Capture the cell that displays the provided text and extract its (X, Y) central coordinate. 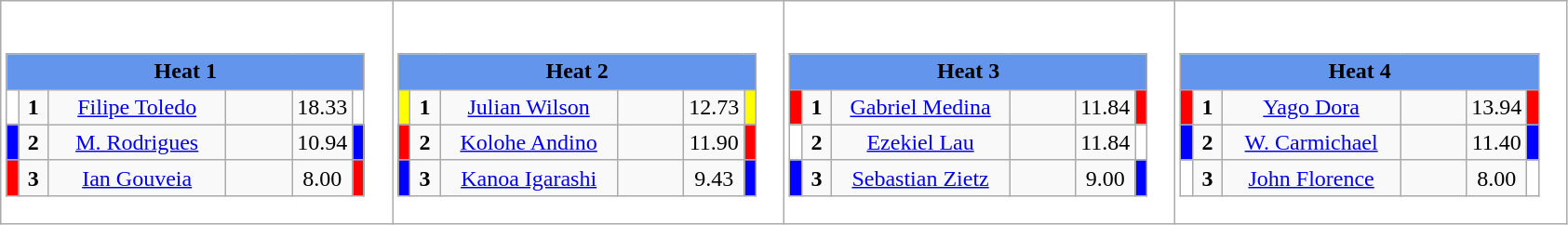
13.94 (1496, 107)
Yago Dora (1312, 107)
Heat 1 1 Filipe Toledo 18.33 2 M. Rodrigues 10.94 3 Ian Gouveia 8.00 (197, 112)
11.40 (1496, 142)
11.90 (715, 142)
Heat 1 (185, 72)
18.33 (322, 107)
Kolohe Andino (529, 142)
9.00 (1106, 178)
12.73 (715, 107)
Ian Gouveia (138, 178)
Heat 3 (968, 72)
W. Carmichael (1312, 142)
10.94 (322, 142)
9.43 (715, 178)
Heat 3 1 Gabriel Medina 11.84 2 Ezekiel Lau 11.84 3 Sebastian Zietz 9.00 (980, 112)
Sebastian Zietz (921, 178)
Kanoa Igarashi (529, 178)
John Florence (1312, 178)
Gabriel Medina (921, 107)
Heat 2 1 Julian Wilson 12.73 2 Kolohe Andino 11.90 3 Kanoa Igarashi 9.43 (588, 112)
Heat 2 (577, 72)
Filipe Toledo (138, 107)
M. Rodrigues (138, 142)
Heat 4 1 Yago Dora 13.94 2 W. Carmichael 11.40 3 John Florence 8.00 (1372, 112)
Julian Wilson (529, 107)
Heat 4 (1360, 72)
Ezekiel Lau (921, 142)
